Extract the [x, y] coordinate from the center of the cell holding the provided text.  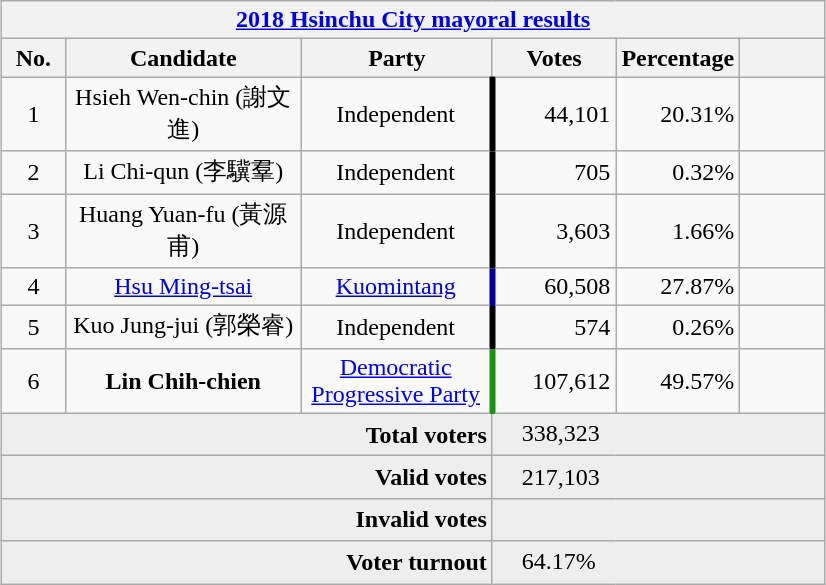
705 [554, 172]
5 [34, 328]
Hsieh Wen-chin (謝文進) [183, 114]
20.31% [678, 114]
Valid votes [248, 478]
0.26% [678, 328]
Party [396, 58]
64.17% [658, 562]
Huang Yuan-fu (黃源甫) [183, 231]
Kuo Jung-jui (郭榮睿) [183, 328]
Percentage [678, 58]
6 [34, 380]
No. [34, 58]
Li Chi-qun (李驥羣) [183, 172]
Democratic Progressive Party [396, 380]
107,612 [554, 380]
Total voters [248, 434]
Kuomintang [396, 287]
2 [34, 172]
338,323 [658, 434]
Hsu Ming-tsai [183, 287]
60,508 [554, 287]
Invalid votes [248, 520]
49.57% [678, 380]
27.87% [678, 287]
44,101 [554, 114]
Lin Chih-chien [183, 380]
Voter turnout [248, 562]
Candidate [183, 58]
Votes [554, 58]
3 [34, 231]
1 [34, 114]
2018 Hsinchu City mayoral results [414, 20]
0.32% [678, 172]
217,103 [658, 478]
574 [554, 328]
4 [34, 287]
3,603 [554, 231]
1.66% [678, 231]
